Determine the (X, Y) coordinate at the center of the cell enclosing the given text.  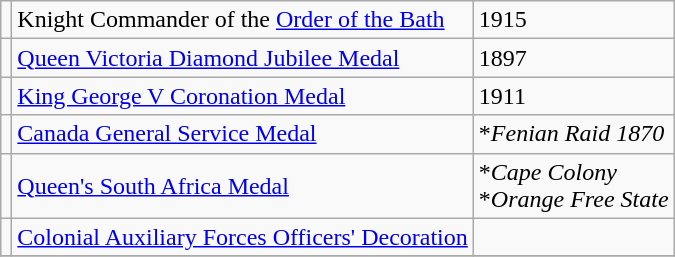
King George V Coronation Medal (243, 96)
1915 (574, 20)
Canada General Service Medal (243, 134)
*Fenian Raid 1870 (574, 134)
1911 (574, 96)
Knight Commander of the Order of the Bath (243, 20)
Queen's South Africa Medal (243, 186)
Colonial Auxiliary Forces Officers' Decoration (243, 237)
Queen Victoria Diamond Jubilee Medal (243, 58)
*Cape Colony*Orange Free State (574, 186)
1897 (574, 58)
